Return the [x, y] coordinate for the center point of the cell that contains the specified text.  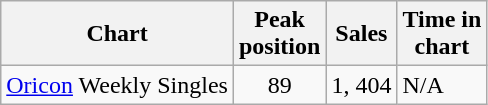
89 [279, 85]
1, 404 [362, 85]
Sales [362, 34]
Oricon Weekly Singles [118, 85]
Peakposition [279, 34]
Chart [118, 34]
Time inchart [442, 34]
N/A [442, 85]
